Output the (X, Y) coordinate of the center of the cell containing the given text.  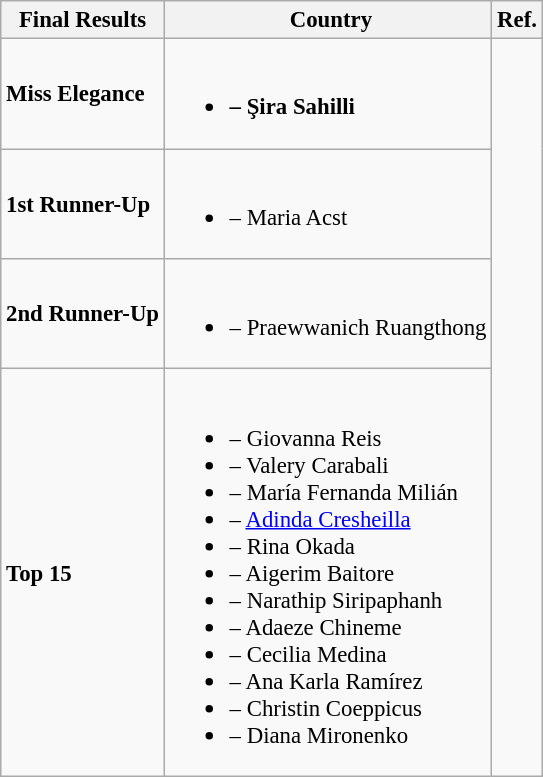
Top 15 (83, 572)
Final Results (83, 20)
– Praewwanich Ruangthong (328, 314)
2nd Runner-Up (83, 314)
1st Runner-Up (83, 204)
Ref. (517, 20)
Country (328, 20)
Miss Elegance (83, 94)
– Şira Sahilli (328, 94)
– Maria Acst (328, 204)
